Scan for the cell matching the given text and deliver its (X, Y) coordinate at center. 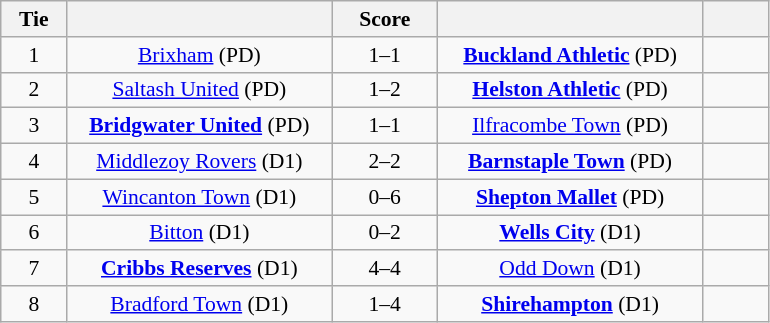
2–2 (385, 162)
4–4 (385, 269)
7 (34, 269)
8 (34, 304)
Wells City (D1) (570, 233)
1 (34, 55)
Barnstaple Town (PD) (570, 162)
0–6 (385, 197)
Middlezoy Rovers (D1) (200, 162)
Bridgwater United (PD) (200, 126)
Saltash United (PD) (200, 90)
Buckland Athletic (PD) (570, 55)
1–2 (385, 90)
Tie (34, 19)
0–2 (385, 233)
Wincanton Town (D1) (200, 197)
Brixham (PD) (200, 55)
2 (34, 90)
Odd Down (D1) (570, 269)
4 (34, 162)
Bitton (D1) (200, 233)
6 (34, 233)
Shepton Mallet (PD) (570, 197)
Cribbs Reserves (D1) (200, 269)
3 (34, 126)
5 (34, 197)
Ilfracombe Town (PD) (570, 126)
1–4 (385, 304)
Score (385, 19)
Helston Athletic (PD) (570, 90)
Shirehampton (D1) (570, 304)
Bradford Town (D1) (200, 304)
